Identify which cell holds the provided text, then report its (X, Y) central coordinate. 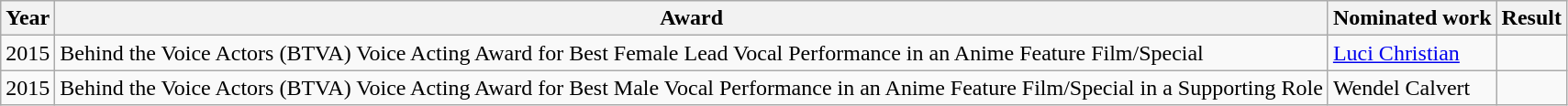
Result (1531, 18)
Year (28, 18)
Behind the Voice Actors (BTVA) Voice Acting Award for Best Female Lead Vocal Performance in an Anime Feature Film/Special (692, 53)
Nominated work (1412, 18)
Wendel Calvert (1412, 88)
Behind the Voice Actors (BTVA) Voice Acting Award for Best Male Vocal Performance in an Anime Feature Film/Special in a Supporting Role (692, 88)
Award (692, 18)
Luci Christian (1412, 53)
